Identify which cell holds the provided text, then report its (X, Y) central coordinate. 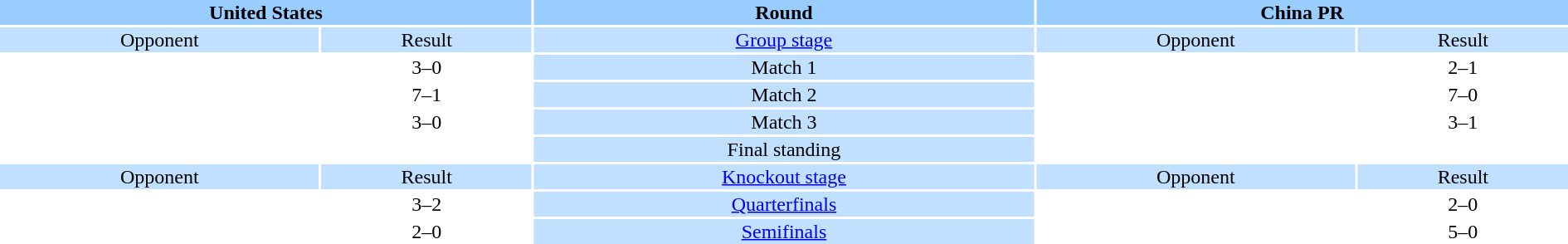
Semifinals (784, 232)
Quarterfinals (784, 204)
Match 1 (784, 67)
China PR (1303, 12)
United States (265, 12)
Group stage (784, 40)
Match 3 (784, 122)
Knockout stage (784, 177)
2–1 (1463, 67)
5–0 (1463, 232)
3–1 (1463, 122)
Round (784, 12)
Match 2 (784, 95)
3–2 (426, 204)
7–0 (1463, 95)
7–1 (426, 95)
Final standing (784, 149)
